From the cell containing the given text, extract its center point as [x, y] coordinate. 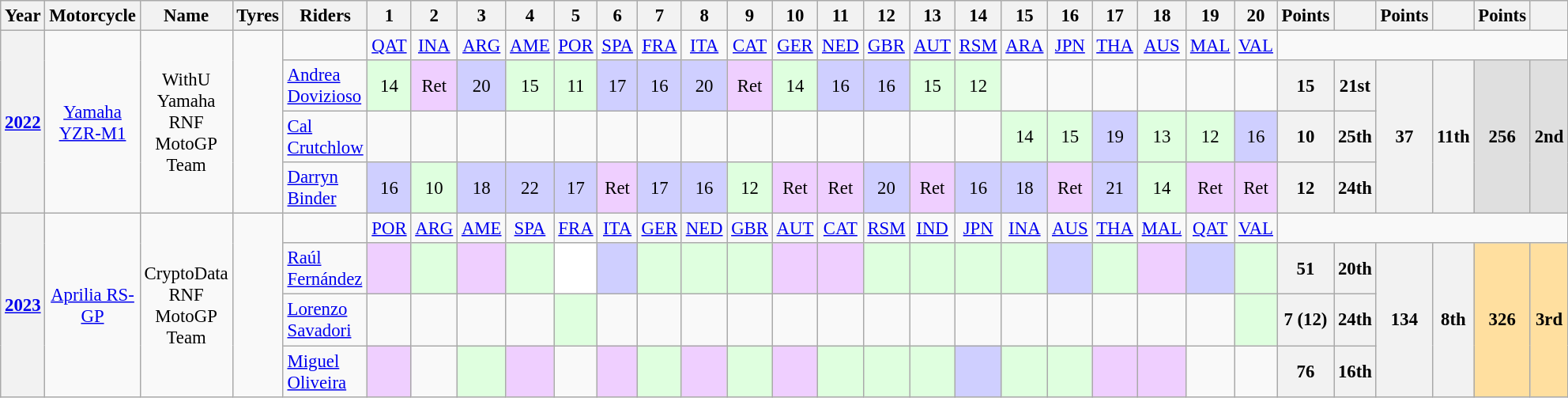
3rd [1549, 320]
3 [482, 16]
2nd [1549, 137]
7 (12) [1306, 320]
IND [933, 229]
256 [1502, 137]
2 [435, 16]
21 [1114, 188]
51 [1306, 269]
Darryn Binder [326, 188]
8th [1453, 320]
11th [1453, 137]
Motorcycle [92, 16]
WithU Yamaha RNF MotoGP Team [187, 122]
21st [1355, 85]
Name [187, 16]
8 [703, 16]
Miguel Oliveira [326, 372]
ARA [1024, 46]
20th [1355, 269]
22 [530, 188]
76 [1306, 372]
Raúl Fernández [326, 269]
Year [23, 16]
Andrea Dovizioso [326, 85]
7 [659, 16]
4 [530, 16]
37 [1404, 137]
16th [1355, 372]
Aprilia RS-GP [92, 305]
Riders [326, 16]
CryptoData RNF MotoGP Team [187, 305]
134 [1404, 320]
2022 [23, 122]
5 [575, 16]
Tyres [258, 16]
2023 [23, 305]
Cal Crutchlow [326, 138]
Lorenzo Savadori [326, 320]
Yamaha YZR-M1 [92, 122]
1 [389, 16]
6 [617, 16]
9 [749, 16]
25th [1355, 138]
326 [1502, 320]
